For the text-containing cell, return its midpoint in (X, Y) coordinate format. 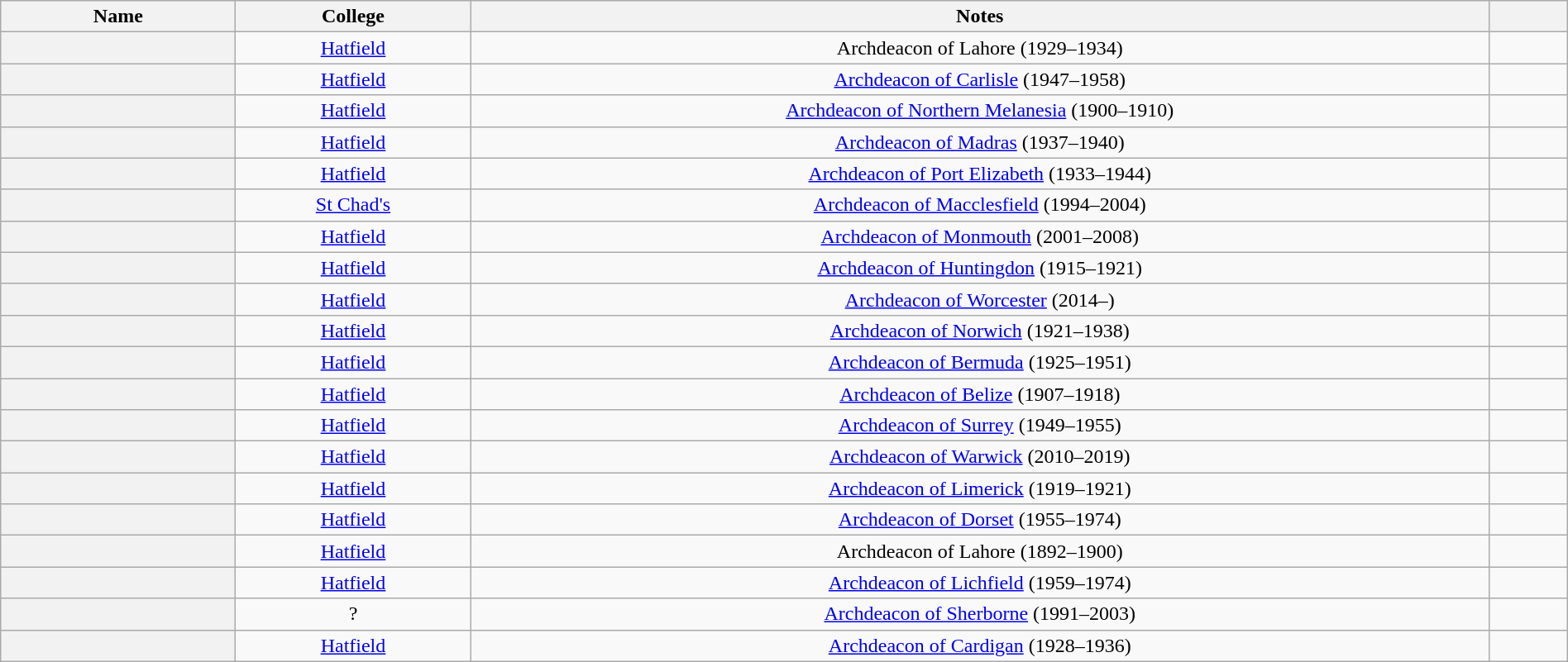
Archdeacon of Cardigan (1928–1936) (979, 645)
Archdeacon of Monmouth (2001–2008) (979, 236)
Archdeacon of Worcester (2014–) (979, 299)
College (353, 17)
Archdeacon of Madras (1937–1940) (979, 142)
Archdeacon of Sherborne (1991–2003) (979, 614)
Archdeacon of Surrey (1949–1955) (979, 426)
St Chad's (353, 205)
Archdeacon of Limerick (1919–1921) (979, 488)
Archdeacon of Dorset (1955–1974) (979, 520)
Archdeacon of Macclesfield (1994–2004) (979, 205)
Archdeacon of Lahore (1929–1934) (979, 48)
Archdeacon of Lichfield (1959–1974) (979, 583)
Archdeacon of Bermuda (1925–1951) (979, 362)
Archdeacon of Port Elizabeth (1933–1944) (979, 174)
Archdeacon of Belize (1907–1918) (979, 394)
Notes (979, 17)
Archdeacon of Norwich (1921–1938) (979, 331)
Archdeacon of Carlisle (1947–1958) (979, 79)
Archdeacon of Huntingdon (1915–1921) (979, 268)
Archdeacon of Lahore (1892–1900) (979, 551)
? (353, 614)
Archdeacon of Northern Melanesia (1900–1910) (979, 111)
Archdeacon of Warwick (2010–2019) (979, 457)
Name (118, 17)
